Identify which cell holds the provided text, then report its (X, Y) central coordinate. 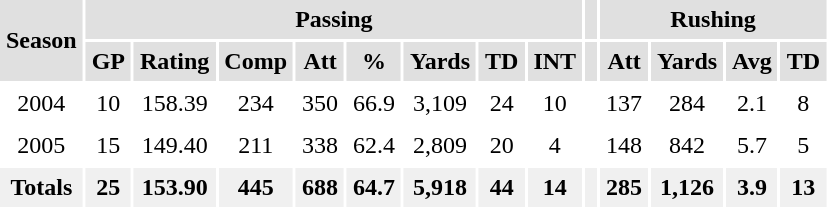
688 (320, 188)
25 (108, 188)
2005 (42, 146)
158.39 (174, 104)
137 (624, 104)
338 (320, 146)
66.9 (374, 104)
Comp (256, 62)
Passing (334, 20)
Season (42, 40)
2004 (42, 104)
44 (502, 188)
15 (108, 146)
5.7 (752, 146)
2.1 (752, 104)
5,918 (440, 188)
153.90 (174, 188)
149.40 (174, 146)
Rushing (713, 20)
4 (554, 146)
234 (256, 104)
350 (320, 104)
148 (624, 146)
842 (687, 146)
14 (554, 188)
Totals (42, 188)
284 (687, 104)
3.9 (752, 188)
5 (804, 146)
445 (256, 188)
13 (804, 188)
211 (256, 146)
20 (502, 146)
GP (108, 62)
8 (804, 104)
Rating (174, 62)
24 (502, 104)
64.7 (374, 188)
2,809 (440, 146)
INT (554, 62)
Avg (752, 62)
62.4 (374, 146)
285 (624, 188)
% (374, 62)
3,109 (440, 104)
1,126 (687, 188)
